Scan for the cell matching the given text and deliver its [X, Y] coordinate at center. 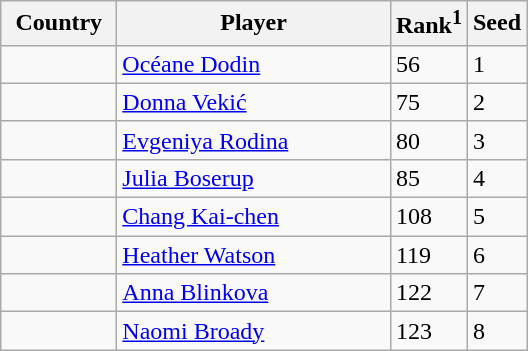
119 [428, 255]
Evgeniya Rodina [254, 140]
85 [428, 178]
Seed [496, 24]
Chang Kai-chen [254, 217]
108 [428, 217]
Player [254, 24]
2 [496, 102]
Anna Blinkova [254, 293]
Océane Dodin [254, 64]
56 [428, 64]
80 [428, 140]
6 [496, 255]
Heather Watson [254, 255]
1 [496, 64]
123 [428, 331]
8 [496, 331]
Donna Vekić [254, 102]
Julia Boserup [254, 178]
122 [428, 293]
Naomi Broady [254, 331]
3 [496, 140]
Rank1 [428, 24]
75 [428, 102]
5 [496, 217]
Country [59, 24]
4 [496, 178]
7 [496, 293]
